For the text-containing cell, return its midpoint in (x, y) coordinate format. 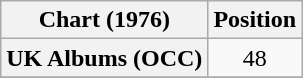
48 (255, 58)
Chart (1976) (104, 20)
Position (255, 20)
UK Albums (OCC) (104, 58)
